For the text-containing cell, return its midpoint in [X, Y] coordinate format. 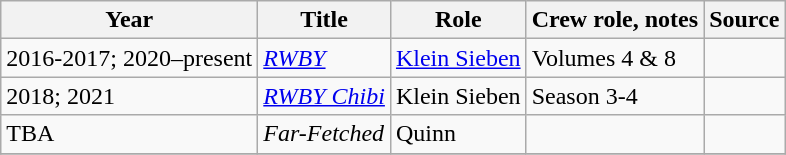
2018; 2021 [130, 96]
Title [324, 20]
2016-2017; 2020–present [130, 58]
RWBY Chibi [324, 96]
Source [744, 20]
Far-Fetched [324, 134]
Volumes 4 & 8 [614, 58]
Crew role, notes [614, 20]
Season 3-4 [614, 96]
Year [130, 20]
TBA [130, 134]
Quinn [458, 134]
RWBY [324, 58]
Role [458, 20]
